Identify which cell holds the provided text, then report its (x, y) central coordinate. 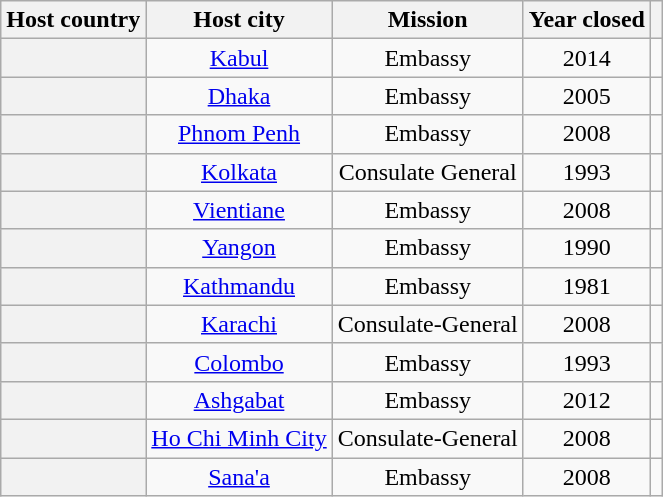
Consulate General (428, 172)
Host city (239, 20)
Yangon (239, 248)
Ho Chi Minh City (239, 438)
Kabul (239, 58)
2014 (586, 58)
2005 (586, 96)
Year closed (586, 20)
Mission (428, 20)
Colombo (239, 362)
Sana'a (239, 477)
Vientiane (239, 210)
1990 (586, 248)
1981 (586, 286)
Phnom Penh (239, 134)
Host country (74, 20)
2012 (586, 400)
Ashgabat (239, 400)
Kolkata (239, 172)
Karachi (239, 324)
Kathmandu (239, 286)
Dhaka (239, 96)
